Pinpoint the cell where the given text exists, returning its [X, Y] midpoint coordinate. 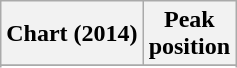
Chart (2014) [72, 34]
Peakposition [189, 34]
